Output the (X, Y) coordinate of the center of the cell containing the given text.  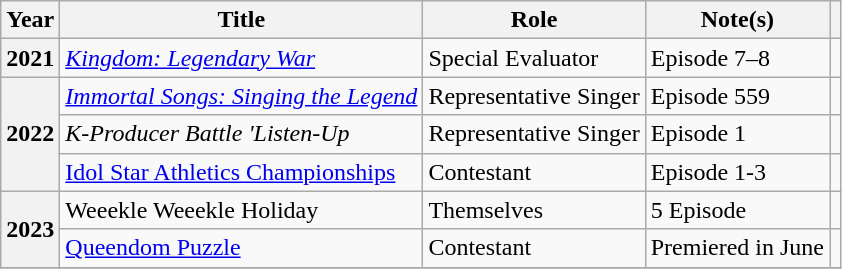
Queendom Puzzle (242, 248)
Episode 1-3 (737, 172)
2022 (30, 134)
Premiered in June (737, 248)
2023 (30, 229)
Themselves (534, 210)
Episode 1 (737, 134)
2021 (30, 58)
5 Episode (737, 210)
Episode 559 (737, 96)
Immortal Songs: Singing the Legend (242, 96)
Kingdom: Legendary War (242, 58)
Role (534, 20)
Special Evaluator (534, 58)
Episode 7–8 (737, 58)
Year (30, 20)
Title (242, 20)
Weeekle Weeekle Holiday (242, 210)
K-Producer Battle 'Listen-Up (242, 134)
Note(s) (737, 20)
Idol Star Athletics Championships (242, 172)
